Identify which cell holds the provided text, then report its [X, Y] central coordinate. 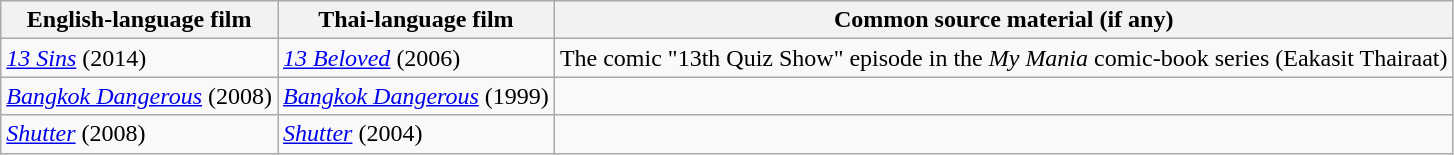
English-language film [140, 20]
13 Sins (2014) [140, 58]
Common source material (if any) [1004, 20]
Bangkok Dangerous (2008) [140, 96]
Shutter (2008) [140, 134]
Shutter (2004) [416, 134]
Thai-language film [416, 20]
Bangkok Dangerous (1999) [416, 96]
13 Beloved (2006) [416, 58]
The comic "13th Quiz Show" episode in the My Mania comic-book series (Eakasit Thairaat) [1004, 58]
